Capture the cell that displays the provided text and extract its (x, y) central coordinate. 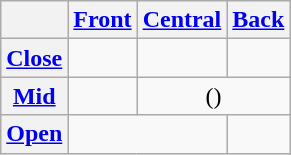
Front (102, 20)
Close (34, 58)
Central (182, 20)
() (214, 96)
Back (258, 20)
Mid (34, 96)
Open (34, 134)
